For the text-containing cell, return its midpoint in [x, y] coordinate format. 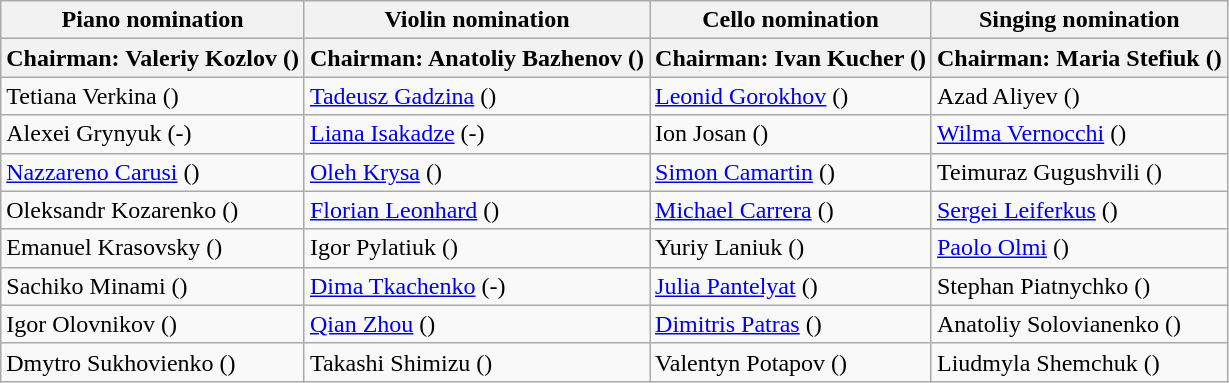
Michael Carrera () [791, 210]
Oleh Krysa () [476, 172]
Cello nomination [791, 20]
Teimuraz Gugushvili () [1079, 172]
Wilma Vernocchi () [1079, 134]
Paolo Olmi () [1079, 248]
Chairman: Maria Stefiuk () [1079, 58]
Liana Isakadze (-) [476, 134]
Yuriy Laniuk () [791, 248]
Igor Pylatiuk () [476, 248]
Dimitris Patras () [791, 324]
Piano nomination [153, 20]
Dmytro Sukhovienko () [153, 362]
Chairman: Ivan Kucher () [791, 58]
Igor Olovnikov () [153, 324]
Qian Zhou () [476, 324]
Nazzareno Carusi () [153, 172]
Oleksandr Kozarenko () [153, 210]
Tadeusz Gadzina () [476, 96]
Dima Tkachenko (-) [476, 286]
Ion Josan () [791, 134]
Simon Camartin () [791, 172]
Stephan Piatnychko () [1079, 286]
Azad Aliyev () [1079, 96]
Emanuel Krasovsky () [153, 248]
Leonid Gorokhov () [791, 96]
Valentyn Potapov () [791, 362]
Violin nomination [476, 20]
Alexei Grynyuk (-) [153, 134]
Singing nomination [1079, 20]
Julia Pantelyat () [791, 286]
Liudmyla Shemchuk () [1079, 362]
Chairman: Valeriy Kozlov () [153, 58]
Sachiko Minami () [153, 286]
Anatoliy Solovianenko () [1079, 324]
Chairman: Anatoliy Bazhenov () [476, 58]
Tetiana Verkina () [153, 96]
Florian Leonhard () [476, 210]
Sergei Leiferkus () [1079, 210]
Takashi Shimizu () [476, 362]
